Search for the cell housing the specified text and yield its (x, y) center coordinate. 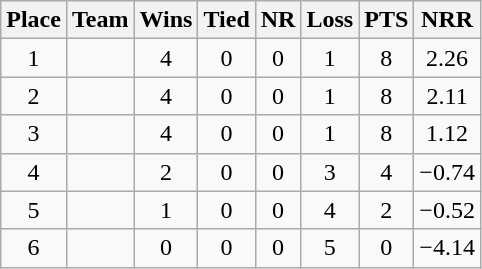
Wins (166, 20)
Place (34, 20)
−0.52 (448, 210)
NR (278, 20)
1.12 (448, 134)
Team (100, 20)
−4.14 (448, 248)
6 (34, 248)
2.11 (448, 96)
−0.74 (448, 172)
PTS (386, 20)
Loss (330, 20)
NRR (448, 20)
2.26 (448, 58)
Tied (226, 20)
